Scan for the cell matching the given text and deliver its [X, Y] coordinate at center. 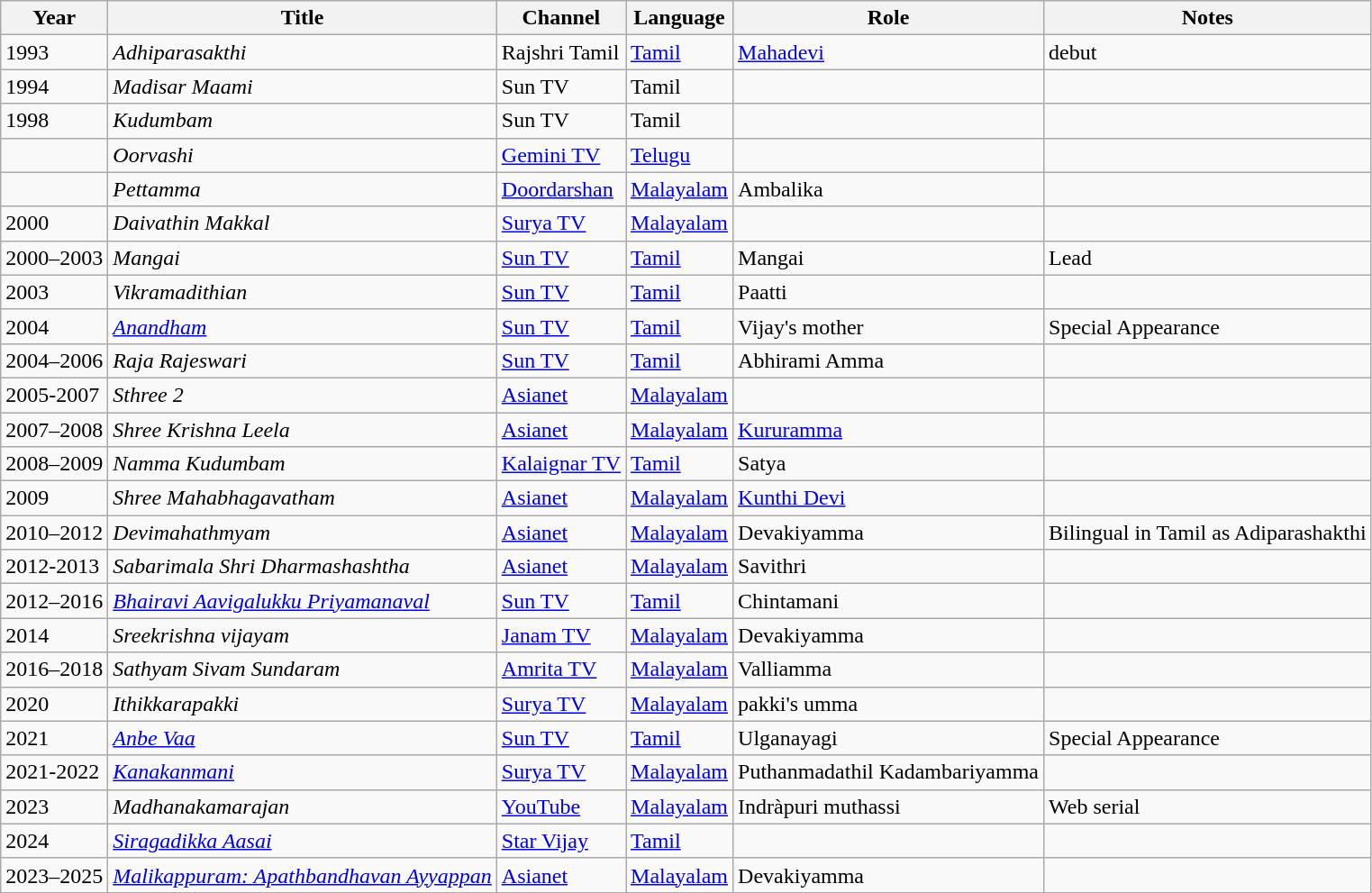
Kudumbam [303, 121]
Language [679, 18]
2005-2007 [54, 395]
Ithikkarapakki [303, 704]
2012–2016 [54, 601]
Malikappuram: Apathbandhavan Ayyappan [303, 875]
Year [54, 18]
Lead [1208, 258]
2000–2003 [54, 258]
Madhanakamarajan [303, 806]
Rajshri Tamil [560, 52]
Indràpuri muthassi [888, 806]
Amrita TV [560, 670]
2014 [54, 635]
2004–2006 [54, 360]
Paatti [888, 292]
Savithri [888, 567]
2021 [54, 738]
Adhiparasakthi [303, 52]
Title [303, 18]
Devimahathmyam [303, 533]
Janam TV [560, 635]
Pettamma [303, 189]
Telugu [679, 155]
YouTube [560, 806]
2004 [54, 326]
2008–2009 [54, 464]
2012-2013 [54, 567]
Channel [560, 18]
Bhairavi Aavigalukku Priyamanaval [303, 601]
2024 [54, 841]
Ulganayagi [888, 738]
1998 [54, 121]
2009 [54, 498]
Web serial [1208, 806]
2010–2012 [54, 533]
Daivathin Makkal [303, 223]
Shree Krishna Leela [303, 430]
Vikramadithian [303, 292]
Sthree 2 [303, 395]
Sreekrishna vijayam [303, 635]
Sabarimala Shri Dharmashashtha [303, 567]
Kalaignar TV [560, 464]
2021-2022 [54, 772]
pakki's umma [888, 704]
debut [1208, 52]
Anandham [303, 326]
Notes [1208, 18]
Mahadevi [888, 52]
Chintamani [888, 601]
Kunthi Devi [888, 498]
Madisar Maami [303, 87]
Ambalika [888, 189]
1993 [54, 52]
1994 [54, 87]
Oorvashi [303, 155]
Raja Rajeswari [303, 360]
Doordarshan [560, 189]
2023 [54, 806]
Anbe Vaa [303, 738]
Satya [888, 464]
Kururamma [888, 430]
Siragadikka Aasai [303, 841]
2007–2008 [54, 430]
Kanakanmani [303, 772]
Abhirami Amma [888, 360]
2023–2025 [54, 875]
2003 [54, 292]
2020 [54, 704]
2000 [54, 223]
Gemini TV [560, 155]
Shree Mahabhagavatham [303, 498]
Sathyam Sivam Sundaram [303, 670]
Vijay's mother [888, 326]
2016–2018 [54, 670]
Namma Kudumbam [303, 464]
Bilingual in Tamil as Adiparashakthi [1208, 533]
Star Vijay [560, 841]
Puthanmadathil Kadambariyamma [888, 772]
Role [888, 18]
Valliamma [888, 670]
